Detect which cell encompasses the target text, then output its [x, y] center coordinate. 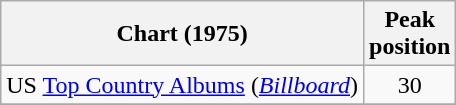
US Top Country Albums (Billboard) [182, 85]
Peakposition [410, 34]
30 [410, 85]
Chart (1975) [182, 34]
